Determine the [X, Y] coordinate at the center of the cell enclosing the given text.  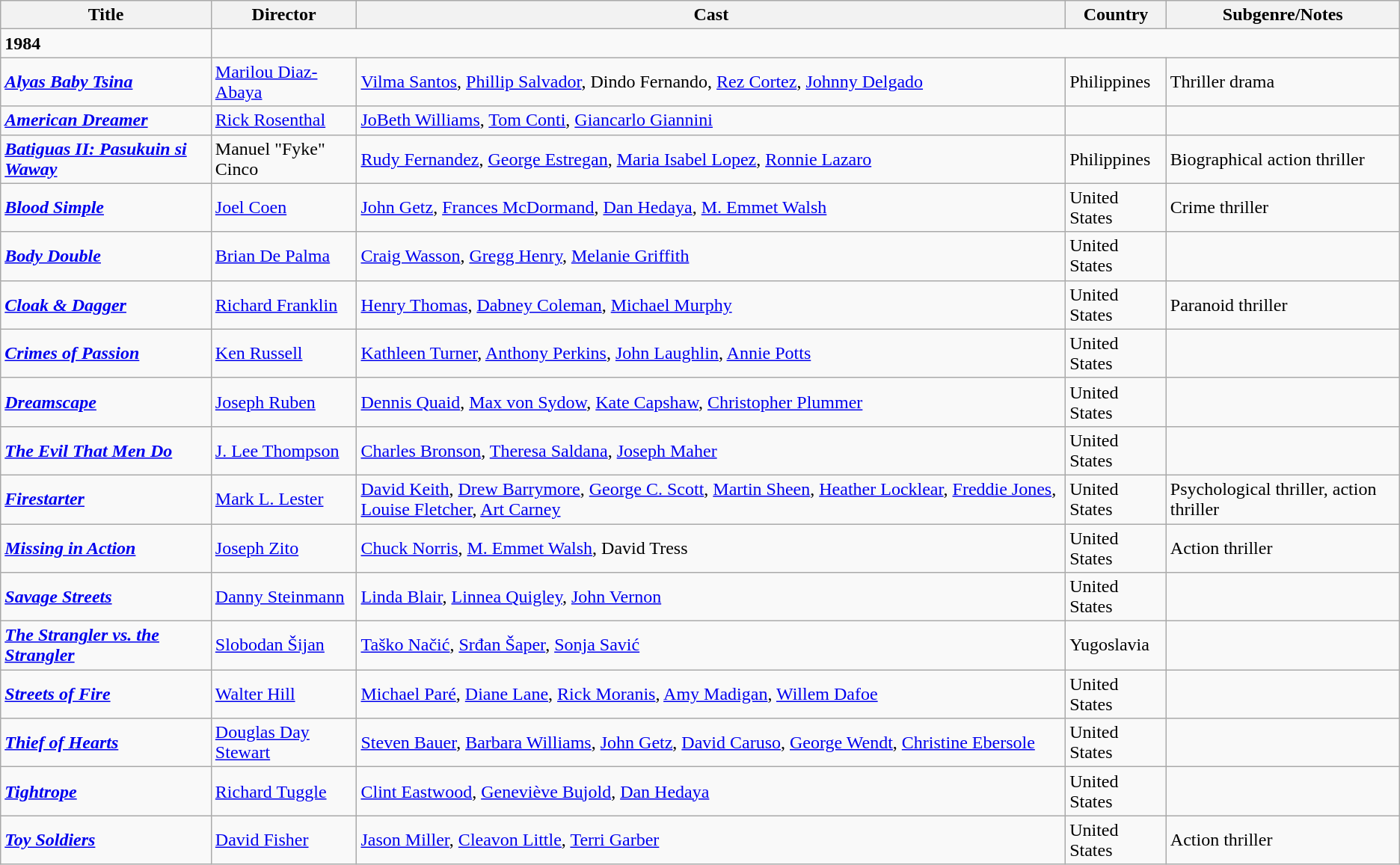
Rick Rosenthal [284, 120]
Crime thriller [1283, 208]
Toy Soldiers [106, 840]
Slobodan Šijan [284, 646]
Missing in Action [106, 547]
Blood Simple [106, 208]
Cloak & Dagger [106, 305]
Dreamscape [106, 402]
Streets of Fire [106, 694]
Savage Streets [106, 597]
Richard Franklin [284, 305]
Paranoid thriller [1283, 305]
Title [106, 15]
David Fisher [284, 840]
Michael Paré, Diane Lane, Rick Moranis, Amy Madigan, Willem Dafoe [711, 694]
Cast [711, 15]
Joseph Ruben [284, 402]
The Strangler vs. the Strangler [106, 646]
David Keith, Drew Barrymore, George C. Scott, Martin Sheen, Heather Locklear, Freddie Jones, Louise Fletcher, Art Carney [711, 499]
Subgenre/Notes [1283, 15]
Thief of Hearts [106, 743]
Marilou Diaz-Abaya [284, 82]
Batiguas II: Pasukuin si Waway [106, 158]
Tightrope [106, 791]
Mark L. Lester [284, 499]
Rudy Fernandez, George Estregan, Maria Isabel Lopez, Ronnie Lazaro [711, 158]
Craig Wasson, Gregg Henry, Melanie Griffith [711, 256]
Yugoslavia [1116, 646]
Kathleen Turner, Anthony Perkins, John Laughlin, Annie Potts [711, 353]
Brian De Palma [284, 256]
Crimes of Passion [106, 353]
Dennis Quaid, Max von Sydow, Kate Capshaw, Christopher Plummer [711, 402]
Alyas Baby Tsina [106, 82]
Henry Thomas, Dabney Coleman, Michael Murphy [711, 305]
Jason Miller, Cleavon Little, Terri Garber [711, 840]
Walter Hill [284, 694]
Biographical action thriller [1283, 158]
Charles Bronson, Theresa Saldana, Joseph Maher [711, 450]
Chuck Norris, M. Emmet Walsh, David Tress [711, 547]
Steven Bauer, Barbara Williams, John Getz, David Caruso, George Wendt, Christine Ebersole [711, 743]
Danny Steinmann [284, 597]
Manuel "Fyke" Cinco [284, 158]
1984 [106, 43]
Linda Blair, Linnea Quigley, John Vernon [711, 597]
The Evil That Men Do [106, 450]
Director [284, 15]
Douglas Day Stewart [284, 743]
Firestarter [106, 499]
Country [1116, 15]
Joel Coen [284, 208]
Richard Tuggle [284, 791]
Ken Russell [284, 353]
Body Double [106, 256]
Clint Eastwood, Geneviève Bujold, Dan Hedaya [711, 791]
Joseph Zito [284, 547]
Thriller drama [1283, 82]
Taško Načić, Srđan Šaper, Sonja Savić [711, 646]
John Getz, Frances McDormand, Dan Hedaya, M. Emmet Walsh [711, 208]
J. Lee Thompson [284, 450]
Psychological thriller, action thriller [1283, 499]
American Dreamer [106, 120]
Vilma Santos, Phillip Salvador, Dindo Fernando, Rez Cortez, Johnny Delgado [711, 82]
JoBeth Williams, Tom Conti, Giancarlo Giannini [711, 120]
